Output the (x, y) coordinate of the center of the cell containing the given text.  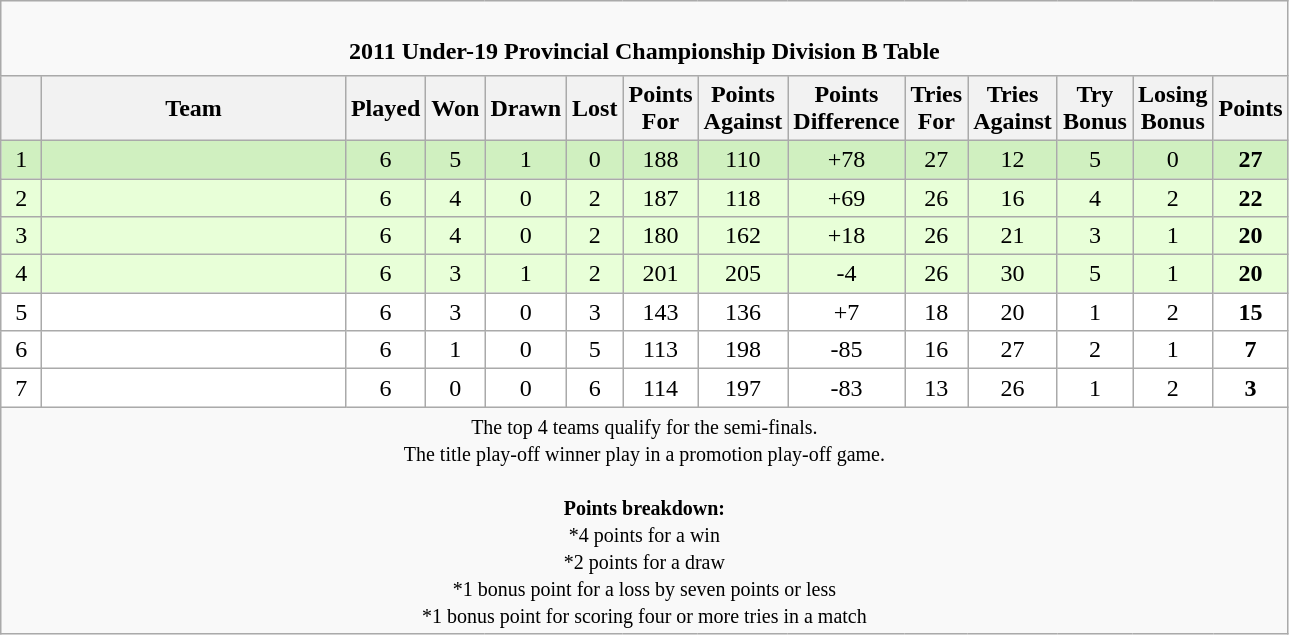
+78 (846, 159)
143 (660, 312)
198 (743, 350)
12 (1013, 159)
Drawn (526, 108)
Points (1250, 108)
+7 (846, 312)
Lost (595, 108)
+18 (846, 236)
22 (1250, 197)
+69 (846, 197)
114 (660, 388)
118 (743, 197)
30 (1013, 274)
18 (936, 312)
-85 (846, 350)
-83 (846, 388)
110 (743, 159)
Points Difference (846, 108)
Points For (660, 108)
136 (743, 312)
188 (660, 159)
197 (743, 388)
Won (456, 108)
Tries For (936, 108)
Team (194, 108)
21 (1013, 236)
180 (660, 236)
162 (743, 236)
Losing Bonus (1172, 108)
15 (1250, 312)
Played (385, 108)
Tries Against (1013, 108)
-4 (846, 274)
201 (660, 274)
Points Against (743, 108)
205 (743, 274)
187 (660, 197)
Try Bonus (1094, 108)
113 (660, 350)
13 (936, 388)
